Identify which cell holds the provided text, then report its [x, y] central coordinate. 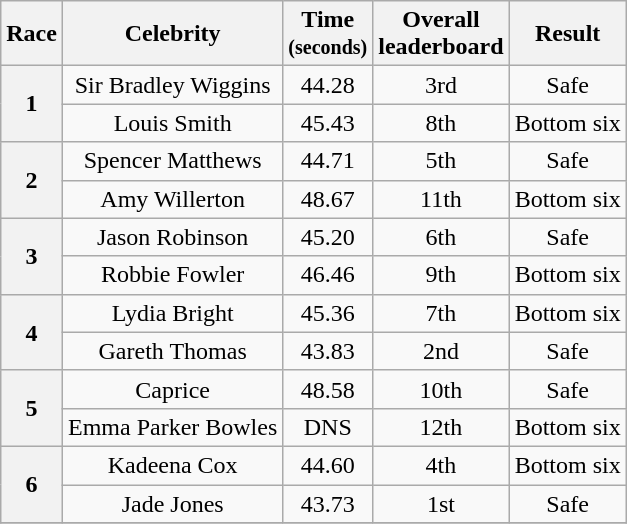
44.28 [328, 85]
Overallleaderboard [441, 34]
3 [32, 256]
45.36 [328, 313]
1st [441, 503]
4th [441, 465]
44.71 [328, 161]
11th [441, 199]
DNS [328, 427]
5th [441, 161]
6 [32, 484]
48.58 [328, 389]
Kadeena Cox [172, 465]
2nd [441, 351]
46.46 [328, 275]
Amy Willerton [172, 199]
Robbie Fowler [172, 275]
45.43 [328, 123]
45.20 [328, 237]
4 [32, 332]
6th [441, 237]
1 [32, 104]
Time(seconds) [328, 34]
5 [32, 408]
12th [441, 427]
Sir Bradley Wiggins [172, 85]
Celebrity [172, 34]
48.67 [328, 199]
Louis Smith [172, 123]
44.60 [328, 465]
Jade Jones [172, 503]
Race [32, 34]
Emma Parker Bowles [172, 427]
3rd [441, 85]
Gareth Thomas [172, 351]
Lydia Bright [172, 313]
Result [568, 34]
Caprice [172, 389]
9th [441, 275]
43.83 [328, 351]
Jason Robinson [172, 237]
7th [441, 313]
43.73 [328, 503]
10th [441, 389]
2 [32, 180]
Spencer Matthews [172, 161]
8th [441, 123]
